From the cell containing the given text, extract its center point as (x, y) coordinate. 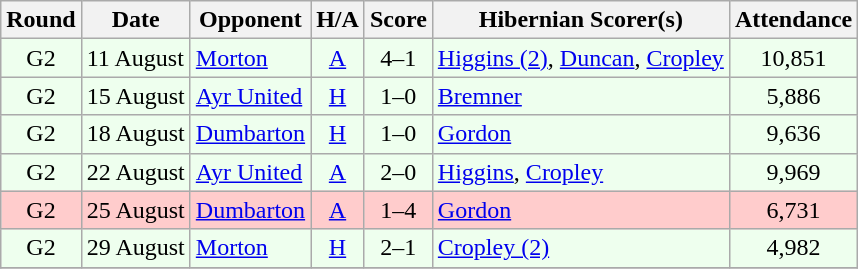
4–1 (398, 58)
4,982 (793, 248)
Round (41, 20)
6,731 (793, 210)
1–4 (398, 210)
5,886 (793, 96)
18 August (136, 134)
11 August (136, 58)
15 August (136, 96)
Date (136, 20)
10,851 (793, 58)
Higgins (2), Duncan, Cropley (580, 58)
Opponent (250, 20)
25 August (136, 210)
2–0 (398, 172)
9,636 (793, 134)
22 August (136, 172)
29 August (136, 248)
H/A (338, 20)
Score (398, 20)
Bremner (580, 96)
2–1 (398, 248)
Hibernian Scorer(s) (580, 20)
9,969 (793, 172)
Cropley (2) (580, 248)
Higgins, Cropley (580, 172)
Attendance (793, 20)
